Scan for the cell matching the given text and deliver its [X, Y] coordinate at center. 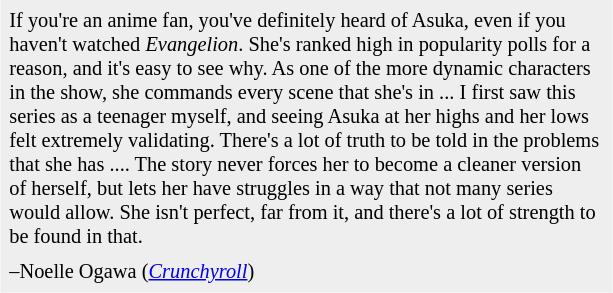
–Noelle Ogawa (Crunchyroll) [306, 272]
